Determine the (X, Y) coordinate at the center of the cell enclosing the given text.  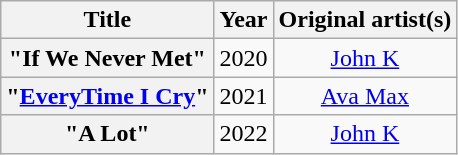
"A Lot" (108, 134)
2020 (244, 58)
2021 (244, 96)
"If We Never Met" (108, 58)
Ava Max (365, 96)
Year (244, 20)
2022 (244, 134)
"EveryTime I Cry" (108, 96)
Title (108, 20)
Original artist(s) (365, 20)
